Provide the (X, Y) coordinate of the cell's center where the given text is located.  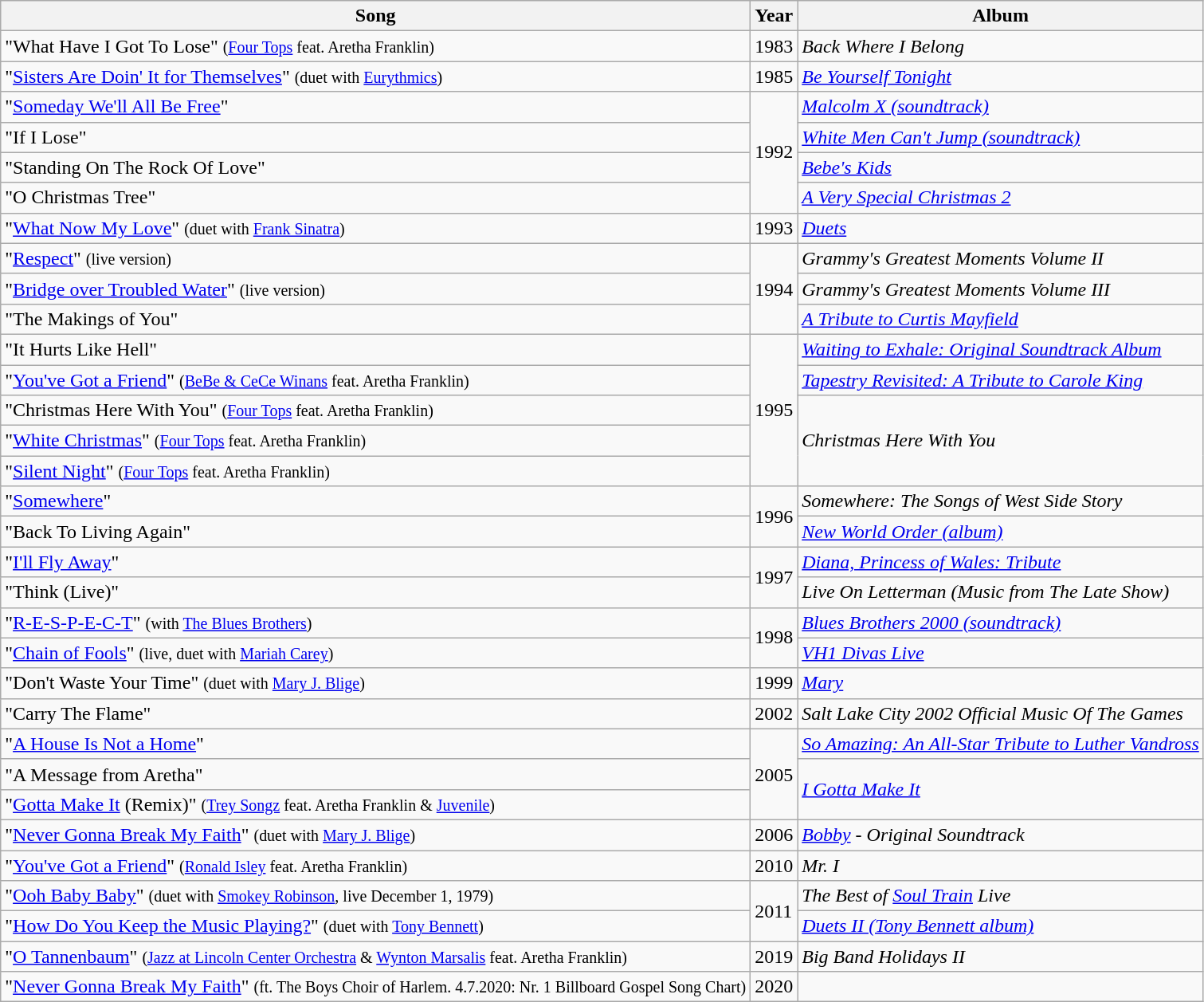
2002 (775, 713)
"Ooh Baby Baby" (duet with Smokey Robinson, live December 1, 1979) (376, 896)
Bobby - Original Soundtrack (1001, 835)
"Never Gonna Break My Faith" (ft. The Boys Choir of Harlem. 4.7.2020: Nr. 1 Billboard Gospel Song Chart) (376, 987)
I Gotta Make It (1001, 789)
The Best of Soul Train Live (1001, 896)
2011 (775, 911)
Salt Lake City 2002 Official Music Of The Games (1001, 713)
Mary (1001, 683)
Blues Brothers 2000 (soundtrack) (1001, 623)
Somewhere: The Songs of West Side Story (1001, 501)
"Someday We'll All Be Free" (376, 107)
1997 (775, 577)
New World Order (album) (1001, 532)
"Silent Night" (Four Tops feat. Aretha Franklin) (376, 471)
1992 (775, 152)
1983 (775, 46)
1998 (775, 638)
"How Do You Keep the Music Playing?" (duet with Tony Bennett) (376, 926)
2019 (775, 957)
"What Now My Love" (duet with Frank Sinatra) (376, 228)
"It Hurts Like Hell" (376, 349)
"Carry The Flame" (376, 713)
2006 (775, 835)
"O Christmas Tree" (376, 198)
Be Yourself Tonight (1001, 77)
"If I Lose" (376, 137)
"What Have I Got To Lose" (Four Tops feat. Aretha Franklin) (376, 46)
A Tribute to Curtis Mayfield (1001, 319)
Diana, Princess of Wales: Tribute (1001, 562)
"I'll Fly Away" (376, 562)
"Don't Waste Your Time" (duet with Mary J. Blige) (376, 683)
White Men Can't Jump (soundtrack) (1001, 137)
Album (1001, 16)
"Standing On The Rock Of Love" (376, 167)
"White Christmas" (Four Tops feat. Aretha Franklin) (376, 441)
2010 (775, 865)
"A Message from Aretha" (376, 774)
"Chain of Fools" (live, duet with Mariah Carey) (376, 653)
2020 (775, 987)
1985 (775, 77)
Live On Letterman (Music from The Late Show) (1001, 592)
"Back To Living Again" (376, 532)
Grammy's Greatest Moments Volume II (1001, 258)
"Bridge over Troubled Water" (live version) (376, 289)
Tapestry Revisited: A Tribute to Carole King (1001, 380)
"O Tannenbaum" (Jazz at Lincoln Center Orchestra & Wynton Marsalis feat. Aretha Franklin) (376, 957)
"Somewhere" (376, 501)
So Amazing: An All-Star Tribute to Luther Vandross (1001, 744)
"A House Is Not a Home" (376, 744)
Mr. I (1001, 865)
"You've Got a Friend" (BeBe & CeCe Winans feat. Aretha Franklin) (376, 380)
Duets II (Tony Bennett album) (1001, 926)
Bebe's Kids (1001, 167)
"R-E-S-P-E-C-T" (with The Blues Brothers) (376, 623)
Big Band Holidays II (1001, 957)
1999 (775, 683)
1996 (775, 517)
"Never Gonna Break My Faith" (duet with Mary J. Blige) (376, 835)
"You've Got a Friend" (Ronald Isley feat. Aretha Franklin) (376, 865)
Christmas Here With You (1001, 441)
2005 (775, 774)
"Respect" (live version) (376, 258)
"Gotta Make It (Remix)" (Trey Songz feat. Aretha Franklin & Juvenile) (376, 804)
VH1 Divas Live (1001, 653)
"The Makings of You" (376, 319)
A Very Special Christmas 2 (1001, 198)
Back Where I Belong (1001, 46)
Grammy's Greatest Moments Volume III (1001, 289)
"Christmas Here With You" (Four Tops feat. Aretha Franklin) (376, 411)
1993 (775, 228)
1994 (775, 289)
Song (376, 16)
Waiting to Exhale: Original Soundtrack Album (1001, 349)
"Think (Live)" (376, 592)
Malcolm X (soundtrack) (1001, 107)
Duets (1001, 228)
Year (775, 16)
1995 (775, 410)
"Sisters Are Doin' It for Themselves" (duet with Eurythmics) (376, 77)
